Pinpoint the cell where the given text exists, returning its [X, Y] midpoint coordinate. 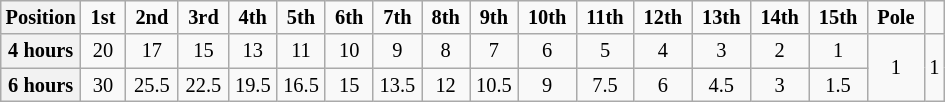
11 [301, 51]
Pole [896, 17]
2nd [152, 17]
Position [41, 17]
10.5 [494, 85]
1st [104, 17]
7.5 [604, 85]
11th [604, 17]
4.5 [721, 85]
3rd [203, 17]
25.5 [152, 85]
5 [604, 51]
13th [721, 17]
6 hours [41, 85]
12 [446, 85]
12th [663, 17]
14th [779, 17]
8th [446, 17]
22.5 [203, 85]
10 [349, 51]
7th [397, 17]
30 [104, 85]
16.5 [301, 85]
5th [301, 17]
4th [253, 17]
17 [152, 51]
19.5 [253, 85]
6th [349, 17]
1.5 [838, 85]
13 [253, 51]
4 [663, 51]
8 [446, 51]
10th [547, 17]
9th [494, 17]
2 [779, 51]
20 [104, 51]
13.5 [397, 85]
7 [494, 51]
15th [838, 17]
4 hours [41, 51]
